Find where the given text appears and provide that cell's center as (x, y) coordinate. 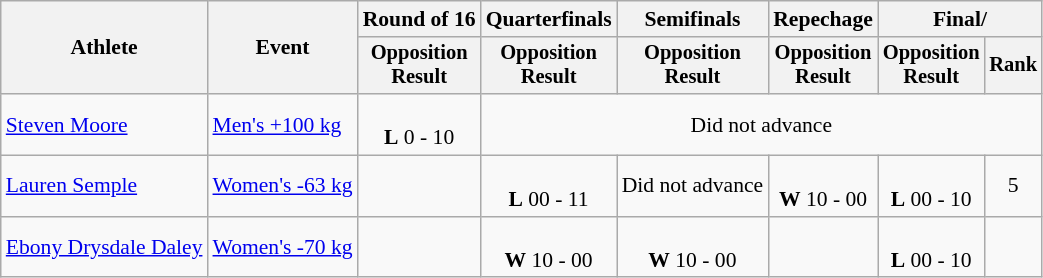
Final/ (960, 19)
L 00 - 11 (549, 186)
Women's -70 kg (282, 248)
Ebony Drysdale Daley (104, 248)
Semifinals (693, 19)
L 0 - 10 (420, 124)
Lauren Semple (104, 186)
5 (1013, 186)
Men's +100 kg (282, 124)
Round of 16 (420, 19)
Quarterfinals (549, 19)
Rank (1013, 66)
Women's -63 kg (282, 186)
Event (282, 48)
Repechage (823, 19)
Athlete (104, 48)
Steven Moore (104, 124)
